Find where the given text appears and provide that cell's center as [X, Y] coordinate. 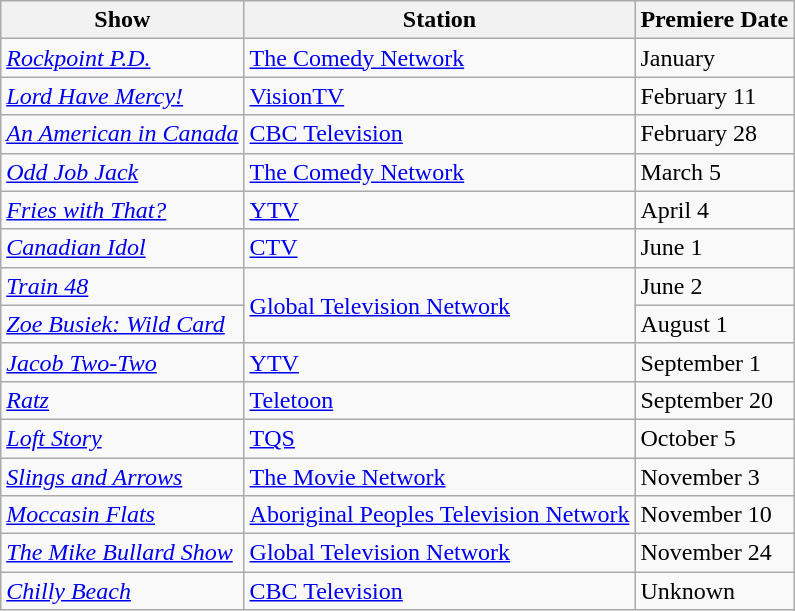
November 24 [714, 553]
June 1 [714, 248]
Canadian Idol [122, 248]
Rockpoint P.D. [122, 58]
Lord Have Mercy! [122, 96]
The Movie Network [440, 477]
Show [122, 20]
The Mike Bullard Show [122, 553]
Ratz [122, 400]
Premiere Date [714, 20]
Aboriginal Peoples Television Network [440, 515]
February 28 [714, 134]
August 1 [714, 324]
September 1 [714, 362]
Zoe Busiek: Wild Card [122, 324]
Jacob Two-Two [122, 362]
Loft Story [122, 438]
An American in Canada [122, 134]
Teletoon [440, 400]
April 4 [714, 210]
TQS [440, 438]
Moccasin Flats [122, 515]
CTV [440, 248]
September 20 [714, 400]
Chilly Beach [122, 591]
Slings and Arrows [122, 477]
January [714, 58]
Station [440, 20]
October 5 [714, 438]
June 2 [714, 286]
March 5 [714, 172]
November 3 [714, 477]
Train 48 [122, 286]
VisionTV [440, 96]
February 11 [714, 96]
November 10 [714, 515]
Odd Job Jack [122, 172]
Unknown [714, 591]
Fries with That? [122, 210]
